Locate the cell with the specified text and output its (X, Y) center coordinate. 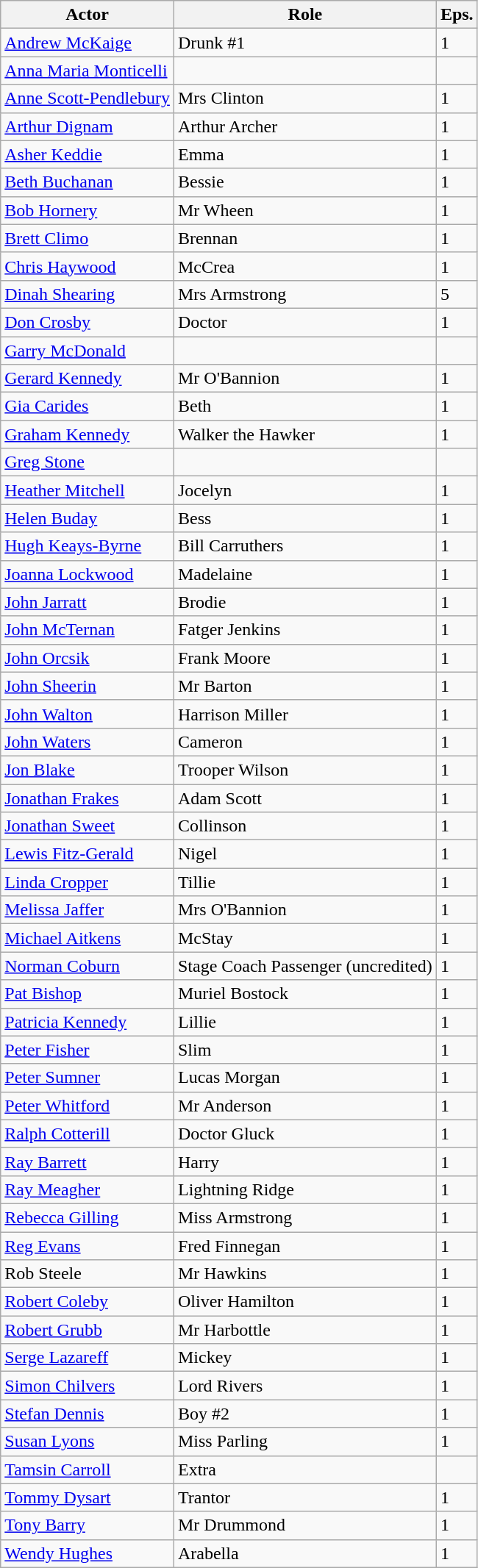
Tillie (304, 882)
Mr Harbottle (304, 1330)
Arabella (304, 1553)
Cameron (304, 742)
Peter Whitford (88, 1106)
Mrs Armstrong (304, 294)
John McTernan (88, 630)
Rebecca Gilling (88, 1217)
Lightning Ridge (304, 1189)
Mr Wheen (304, 210)
Emma (304, 154)
Rob Steele (88, 1274)
Helen Buday (88, 518)
Mr Barton (304, 686)
Andrew McKaige (88, 43)
Peter Fisher (88, 1050)
Actor (88, 15)
Walker the Hawker (304, 434)
Stage Coach Passenger (uncredited) (304, 966)
Arthur Dignam (88, 126)
Oliver Hamilton (304, 1302)
Doctor Gluck (304, 1134)
Mr Drummond (304, 1525)
Drunk #1 (304, 43)
Miss Armstrong (304, 1217)
Dinah Shearing (88, 294)
Mr Anderson (304, 1106)
Heather Mitchell (88, 490)
Lucas Morgan (304, 1078)
Susan Lyons (88, 1442)
Frank Moore (304, 658)
Arthur Archer (304, 126)
John Walton (88, 714)
Tamsin Carroll (88, 1469)
Role (304, 15)
Extra (304, 1469)
Lord Rivers (304, 1386)
Simon Chilvers (88, 1386)
Fred Finnegan (304, 1246)
McStay (304, 938)
Mrs Clinton (304, 99)
Ralph Cotterill (88, 1134)
John Waters (88, 742)
Jocelyn (304, 490)
Patricia Kennedy (88, 1022)
Boy #2 (304, 1414)
Joanna Lockwood (88, 574)
Don Crosby (88, 322)
Anna Maria Monticelli (88, 71)
John Orcsik (88, 658)
Robert Coleby (88, 1302)
Eps. (457, 15)
Bill Carruthers (304, 546)
Wendy Hughes (88, 1553)
Chris Haywood (88, 266)
Harry (304, 1161)
Ray Barrett (88, 1161)
McCrea (304, 266)
Tommy Dysart (88, 1497)
Mrs O'Bannion (304, 910)
Jon Blake (88, 770)
Mr O'Bannion (304, 379)
Harrison Miller (304, 714)
Asher Keddie (88, 154)
Brett Climo (88, 238)
Trooper Wilson (304, 770)
Linda Cropper (88, 882)
Hugh Keays-Byrne (88, 546)
Trantor (304, 1497)
Adam Scott (304, 798)
Miss Parling (304, 1442)
Brodie (304, 602)
Stefan Dennis (88, 1414)
Greg Stone (88, 462)
Collinson (304, 826)
Nigel (304, 854)
Lillie (304, 1022)
Beth Buchanan (88, 182)
Anne Scott-Pendlebury (88, 99)
Muriel Bostock (304, 994)
Peter Sumner (88, 1078)
Jonathan Sweet (88, 826)
Pat Bishop (88, 994)
Reg Evans (88, 1246)
Tony Barry (88, 1525)
Fatger Jenkins (304, 630)
Graham Kennedy (88, 434)
Slim (304, 1050)
Bob Hornery (88, 210)
Bessie (304, 182)
Doctor (304, 322)
Melissa Jaffer (88, 910)
5 (457, 294)
Gia Carides (88, 407)
Ray Meagher (88, 1189)
Michael Aitkens (88, 938)
Lewis Fitz-Gerald (88, 854)
Mickey (304, 1358)
Mr Hawkins (304, 1274)
Robert Grubb (88, 1330)
Madelaine (304, 574)
John Jarratt (88, 602)
Bess (304, 518)
Garry McDonald (88, 351)
John Sheerin (88, 686)
Serge Lazareff (88, 1358)
Jonathan Frakes (88, 798)
Norman Coburn (88, 966)
Beth (304, 407)
Gerard Kennedy (88, 379)
Brennan (304, 238)
